Search for the cell housing the specified text and yield its (X, Y) center coordinate. 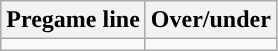
Over/under (210, 20)
Pregame line (74, 20)
